Identify which cell holds the provided text, then report its (X, Y) central coordinate. 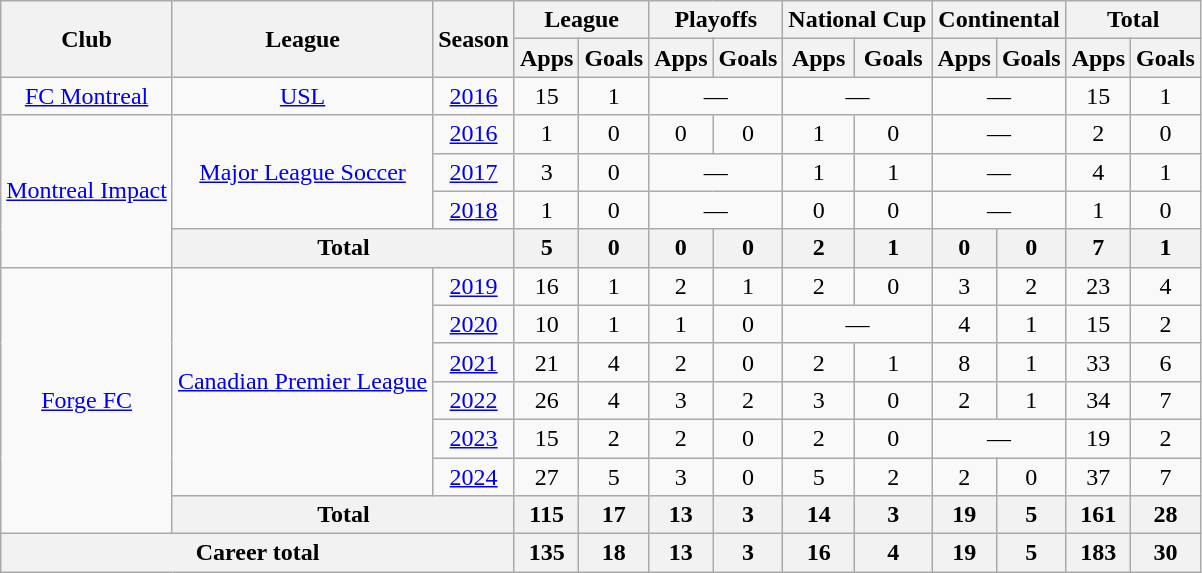
6 (1166, 362)
33 (1098, 362)
21 (546, 362)
National Cup (858, 20)
Club (87, 39)
2024 (474, 477)
2018 (474, 210)
28 (1166, 515)
2019 (474, 286)
37 (1098, 477)
8 (964, 362)
27 (546, 477)
34 (1098, 400)
Playoffs (716, 20)
183 (1098, 553)
10 (546, 324)
135 (546, 553)
161 (1098, 515)
USL (302, 96)
14 (819, 515)
Continental (999, 20)
115 (546, 515)
Montreal Impact (87, 191)
2021 (474, 362)
26 (546, 400)
FC Montreal (87, 96)
2020 (474, 324)
Career total (258, 553)
Season (474, 39)
Canadian Premier League (302, 381)
17 (614, 515)
2017 (474, 172)
23 (1098, 286)
18 (614, 553)
30 (1166, 553)
2023 (474, 438)
2022 (474, 400)
Major League Soccer (302, 172)
Forge FC (87, 400)
